Return [x, y] of the center of cell containing provided text 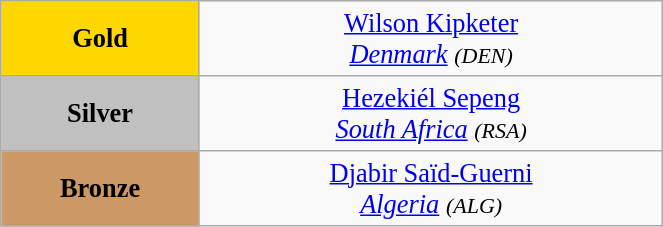
Silver [100, 112]
Gold [100, 38]
Hezekiél SepengSouth Africa (RSA) [430, 112]
Bronze [100, 188]
Wilson KipketerDenmark (DEN) [430, 38]
Djabir Saïd-GuerniAlgeria (ALG) [430, 188]
